Capture the cell that displays the provided text and extract its [X, Y] central coordinate. 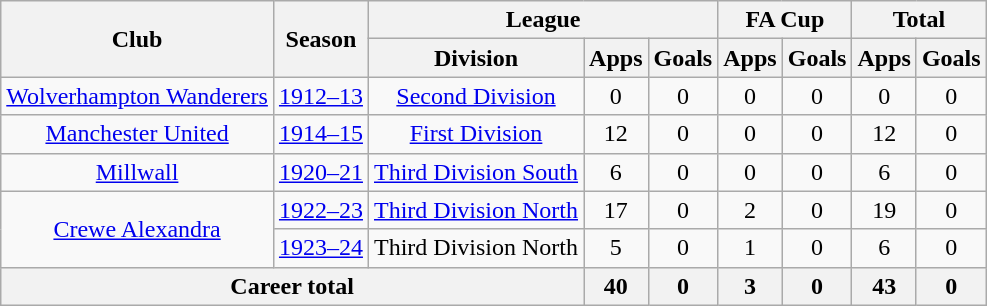
3 [750, 286]
FA Cup [785, 20]
2 [750, 210]
First Division [476, 134]
League [542, 20]
Millwall [138, 172]
Season [320, 39]
1914–15 [320, 134]
Wolverhampton Wanderers [138, 96]
Manchester United [138, 134]
40 [616, 286]
Crewe Alexandra [138, 229]
17 [616, 210]
43 [884, 286]
Third Division South [476, 172]
1922–23 [320, 210]
Total [919, 20]
Club [138, 39]
1920–21 [320, 172]
19 [884, 210]
Division [476, 58]
Second Division [476, 96]
5 [616, 248]
1923–24 [320, 248]
1 [750, 248]
Career total [292, 286]
1912–13 [320, 96]
